Return (X, Y) of the center of cell containing provided text 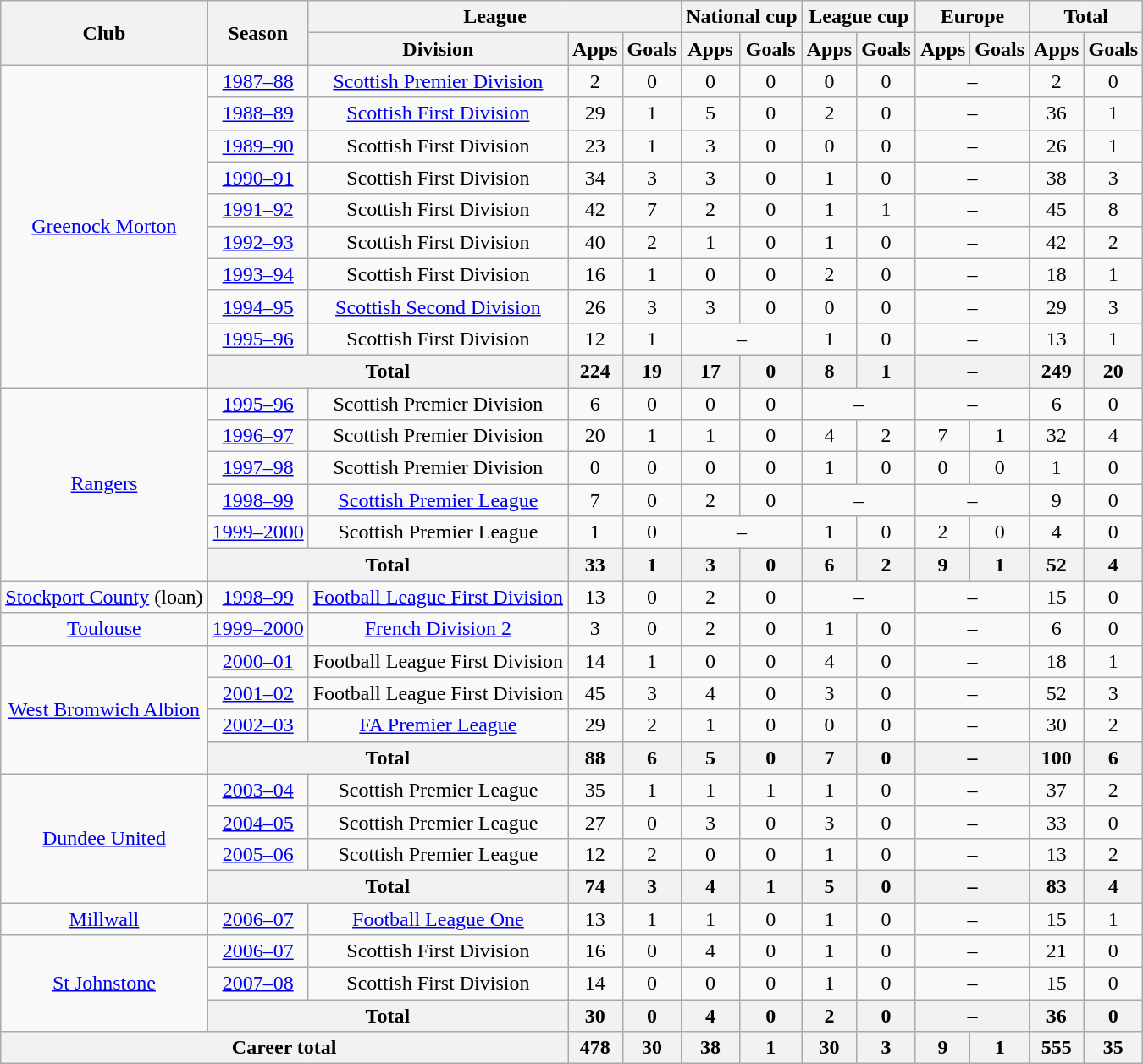
Division (438, 49)
21 (1057, 951)
2007–08 (257, 984)
32 (1057, 436)
83 (1057, 886)
1996–97 (257, 436)
Dundee United (104, 838)
27 (595, 822)
Stockport County (loan) (104, 597)
Europe (972, 17)
37 (1057, 790)
FA Premier League (438, 725)
34 (595, 178)
West Bromwich Albion (104, 709)
1994–95 (257, 306)
League (494, 17)
2002–03 (257, 725)
1988–89 (257, 113)
1989–90 (257, 146)
2004–05 (257, 822)
1992–93 (257, 242)
1987–88 (257, 81)
Toulouse (104, 629)
555 (1057, 1048)
1993–94 (257, 274)
224 (595, 371)
88 (595, 758)
1990–91 (257, 178)
St Johnstone (104, 984)
Millwall (104, 918)
19 (652, 371)
23 (595, 146)
478 (595, 1048)
2000–01 (257, 661)
Football League One (438, 918)
1991–92 (257, 210)
Greenock Morton (104, 227)
2001–02 (257, 693)
100 (1057, 758)
74 (595, 886)
Season (257, 33)
2003–04 (257, 790)
1997–98 (257, 468)
French Division 2 (438, 629)
2005–06 (257, 854)
Club (104, 33)
Career total (284, 1048)
League cup (859, 17)
249 (1057, 371)
National cup (742, 17)
Scottish Second Division (438, 306)
Rangers (104, 484)
17 (710, 371)
40 (595, 242)
